Output the [X, Y] coordinate of the center of the cell containing the given text.  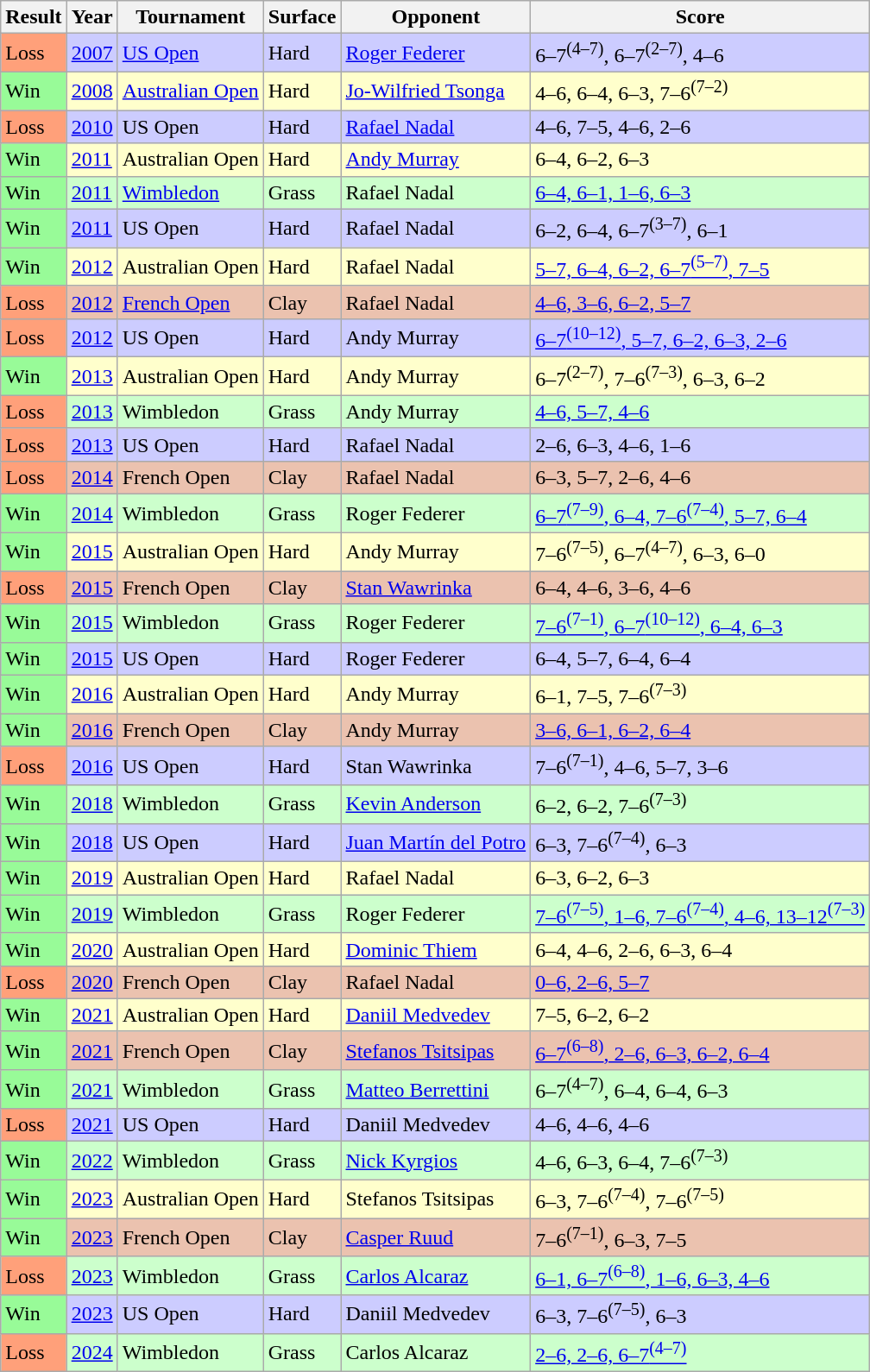
6–7(4–7), 6–4, 6–4, 6–3 [701, 1089]
Jo-Wilfried Tsonga [436, 91]
7–6(7–5), 1–6, 7–6(7–4), 4–6, 13–12(7–3) [701, 915]
Score [701, 17]
6–3, 6–2, 6–3 [701, 878]
Casper Ruud [436, 1237]
2–6, 6–3, 4–6, 1–6 [701, 444]
2007 [91, 53]
Tournament [190, 17]
6–3, 5–7, 2–6, 4–6 [701, 478]
6–1, 6–7(6–8), 1–6, 6–3, 4–6 [701, 1275]
6–4, 4–6, 3–6, 4–6 [701, 588]
2–6, 2–6, 6–7(4–7) [701, 1353]
Surface [302, 17]
4–6, 6–4, 6–3, 7–6(7–2) [701, 91]
6–4, 6–1, 1–6, 6–3 [701, 192]
6–4, 6–2, 6–3 [701, 160]
4–6, 5–7, 4–6 [701, 412]
6–1, 7–5, 7–6(7–3) [701, 694]
Nick Kyrgios [436, 1161]
6–4, 5–7, 6–4, 6–4 [701, 658]
7–5, 6–2, 6–2 [701, 1015]
2010 [91, 127]
7–6(7–1), 4–6, 5–7, 3–6 [701, 766]
6–4, 4–6, 2–6, 6–3, 6–4 [701, 949]
Matteo Berrettini [436, 1089]
6–2, 6–2, 7–6(7–3) [701, 804]
Juan Martín del Potro [436, 842]
4–6, 4–6, 4–6 [701, 1125]
6–2, 6–4, 6–7(3–7), 6–1 [701, 228]
Year [91, 17]
2022 [91, 1161]
4–6, 6–3, 6–4, 7–6(7–3) [701, 1161]
6–3, 7–6(7–4), 6–3 [701, 842]
7–6(7–5), 6–7(4–7), 6–3, 6–0 [701, 552]
6–7(7–9), 6–4, 7–6(7–4), 5–7, 6–4 [701, 514]
6–7(6–8), 2–6, 6–3, 6–2, 6–4 [701, 1051]
7–6(7–1), 6–3, 7–5 [701, 1237]
5–7, 6–4, 6–2, 6–7(5–7), 7–5 [701, 267]
3–6, 6–1, 6–2, 6–4 [701, 730]
Result [34, 17]
6–7(10–12), 5–7, 6–2, 6–3, 2–6 [701, 338]
4–6, 7–5, 4–6, 2–6 [701, 127]
6–3, 7–6(7–4), 7–6(7–5) [701, 1199]
6–7(4–7), 6–7(2–7), 4–6 [701, 53]
2008 [91, 91]
Kevin Anderson [436, 804]
6–7(2–7), 7–6(7–3), 6–3, 6–2 [701, 376]
4–6, 3–6, 6–2, 5–7 [701, 302]
6–3, 7–6(7–5), 6–3 [701, 1315]
Dominic Thiem [436, 949]
7–6(7–1), 6–7(10–12), 6–4, 6–3 [701, 623]
Opponent [436, 17]
0–6, 2–6, 5–7 [701, 982]
2024 [91, 1353]
